Scan for the cell matching the given text and deliver its (x, y) coordinate at center. 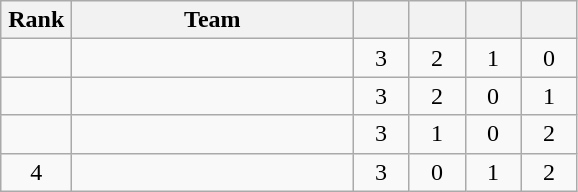
Team (212, 20)
Rank (36, 20)
4 (36, 172)
